Return the (X, Y) coordinate for the center point of the cell that contains the specified text.  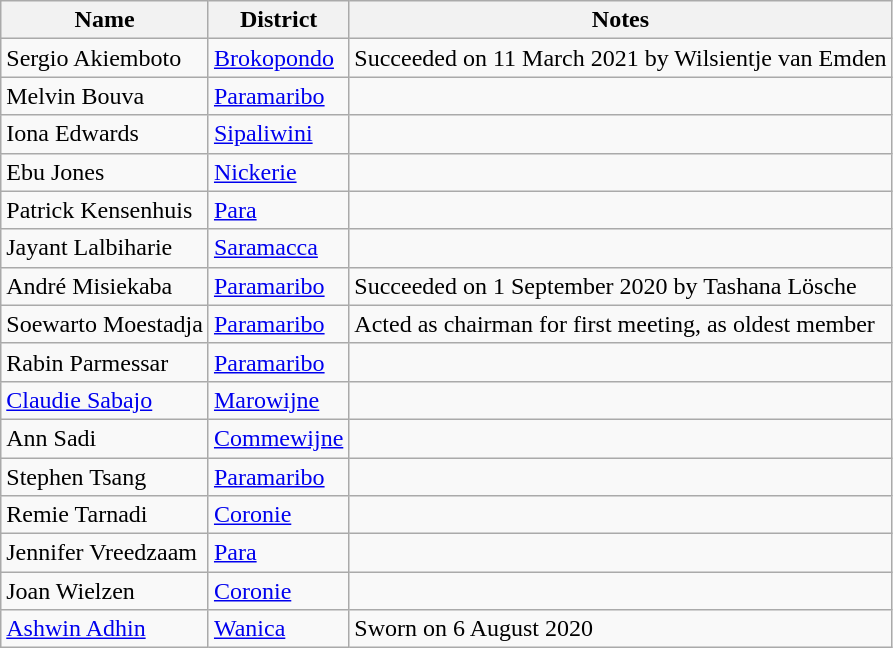
Ann Sadi (105, 438)
Jennifer Vreedzaam (105, 553)
Claudie Sabajo (105, 400)
Sipaliwini (278, 134)
Patrick Kensenhuis (105, 210)
Acted as chairman for first meeting, as oldest member (620, 324)
Soewarto Moestadja (105, 324)
Brokopondo (278, 58)
Iona Edwards (105, 134)
Melvin Bouva (105, 96)
Succeeded on 11 March 2021 by Wilsientje van Emden (620, 58)
Rabin Parmessar (105, 362)
Jayant Lalbiharie (105, 248)
Sworn on 6 August 2020 (620, 629)
Joan Wielzen (105, 591)
Commewijne (278, 438)
Wanica (278, 629)
Sergio Akiemboto (105, 58)
Nickerie (278, 172)
Saramacca (278, 248)
Remie Tarnadi (105, 515)
Ebu Jones (105, 172)
Succeeded on 1 September 2020 by Tashana Lösche (620, 286)
Marowijne (278, 400)
Name (105, 20)
Notes (620, 20)
Stephen Tsang (105, 477)
Ashwin Adhin (105, 629)
André Misiekaba (105, 286)
District (278, 20)
